Detect which cell encompasses the target text, then output its [x, y] center coordinate. 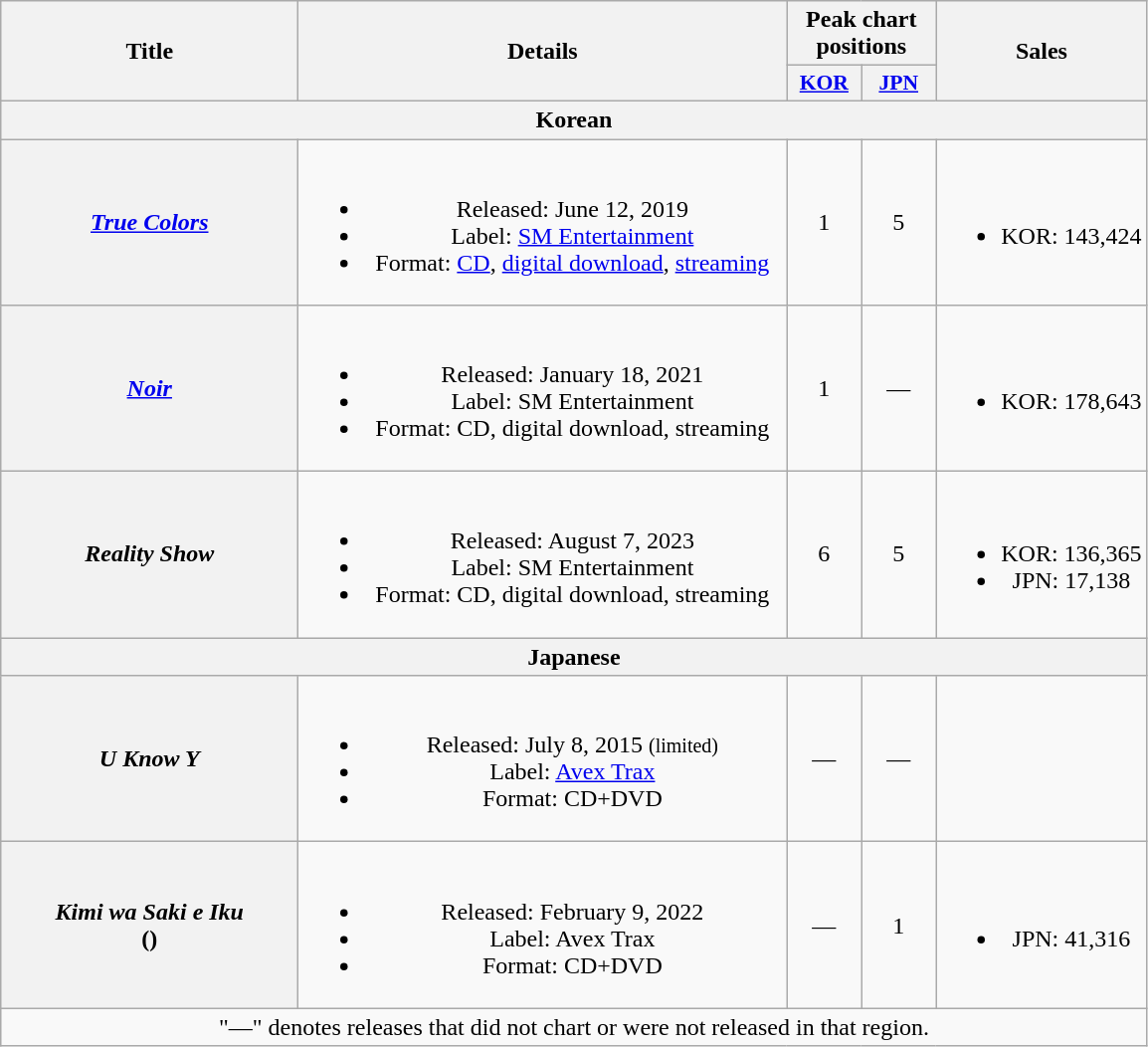
Released: January 18, 2021Label: SM EntertainmentFormat: CD, digital download, streaming [543, 388]
KOR [824, 84]
Released: June 12, 2019Label: SM EntertainmentFormat: CD, digital download, streaming [543, 223]
Released: February 9, 2022Label: Avex TraxFormat: CD+DVD [543, 926]
KOR: 143,424 [1042, 223]
Peak chart positions [861, 34]
"—" denotes releases that did not chart or were not released in that region. [574, 1027]
Reality Show [149, 555]
JPN: 41,316 [1042, 926]
U Know Y [149, 758]
True Colors [149, 223]
Korean [574, 119]
Details [543, 52]
KOR: 136,365JPN: 17,138 [1042, 555]
Kimi wa Saki e Iku() [149, 926]
Japanese [574, 657]
6 [824, 555]
KOR: 178,643 [1042, 388]
JPN [899, 84]
Title [149, 52]
Sales [1042, 52]
Released: August 7, 2023Label: SM EntertainmentFormat: CD, digital download, streaming [543, 555]
Noir [149, 388]
Released: July 8, 2015 (limited)Label: Avex TraxFormat: CD+DVD [543, 758]
